Extract the (x, y) coordinate from the center of the cell holding the provided text.  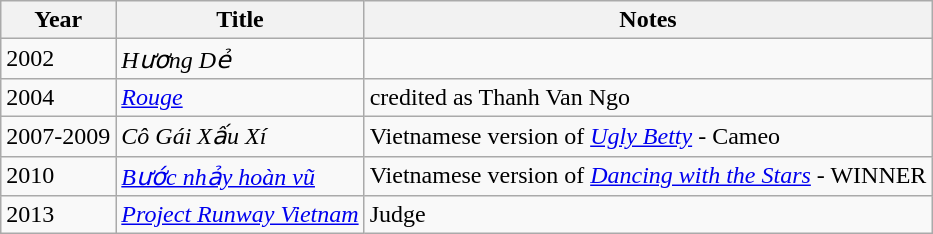
Vietnamese version of Ugly Betty - Cameo (648, 136)
Notes (648, 20)
Vietnamese version of Dancing with the Stars - WINNER (648, 176)
2007-2009 (58, 136)
Cô Gái Xấu Xí (240, 136)
Bước nhảy hoàn vũ (240, 176)
Project Runway Vietnam (240, 215)
Title (240, 20)
Hương Dẻ (240, 59)
Judge (648, 215)
2010 (58, 176)
2004 (58, 97)
Year (58, 20)
credited as Thanh Van Ngo (648, 97)
Rouge (240, 97)
2013 (58, 215)
2002 (58, 59)
